Provide the (x, y) coordinate of the cell's center where the given text is located.  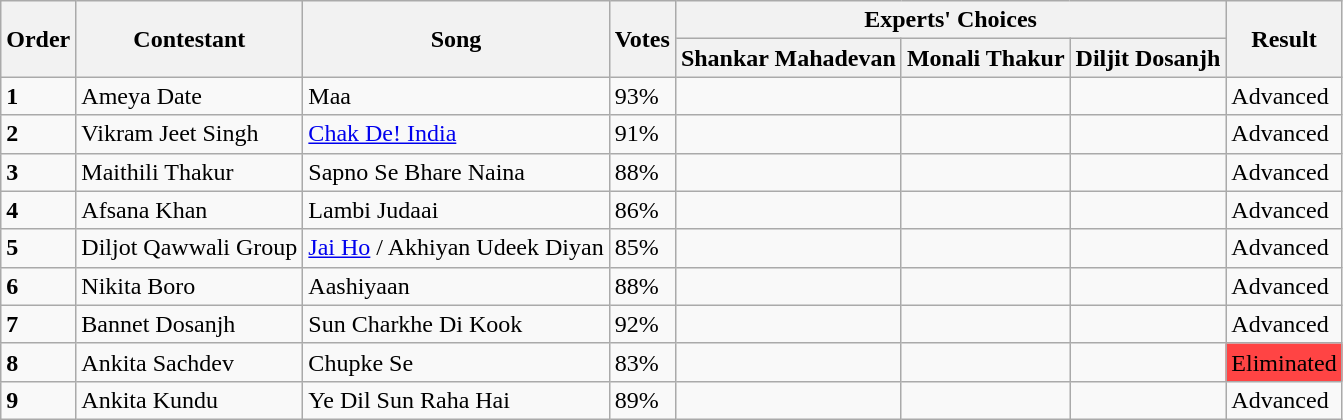
5 (38, 248)
Ye Dil Sun Raha Hai (456, 400)
Votes (642, 39)
Eliminated (1284, 362)
Maa (456, 96)
2 (38, 134)
4 (38, 210)
Sun Charkhe Di Kook (456, 324)
89% (642, 400)
92% (642, 324)
86% (642, 210)
93% (642, 96)
Order (38, 39)
7 (38, 324)
Ameya Date (190, 96)
Lambi Judaai (456, 210)
Shankar Mahadevan (788, 58)
Ankita Kundu (190, 400)
Diljot Qawwali Group (190, 248)
1 (38, 96)
8 (38, 362)
Sapno Se Bhare Naina (456, 172)
85% (642, 248)
Monali Thakur (986, 58)
6 (38, 286)
Afsana Khan (190, 210)
Contestant (190, 39)
Maithili Thakur (190, 172)
Vikram Jeet Singh (190, 134)
Jai Ho / Akhiyan Udeek Diyan (456, 248)
Chupke Se (456, 362)
Song (456, 39)
Diljit Dosanjh (1148, 58)
Experts' Choices (950, 20)
9 (38, 400)
Bannet Dosanjh (190, 324)
Result (1284, 39)
3 (38, 172)
Nikita Boro (190, 286)
Chak De! India (456, 134)
83% (642, 362)
91% (642, 134)
Aashiyaan (456, 286)
Ankita Sachdev (190, 362)
